Pinpoint the cell where the given text exists, returning its (x, y) midpoint coordinate. 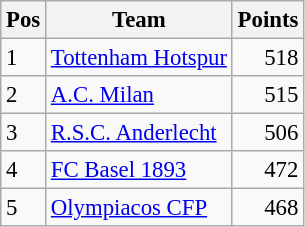
4 (24, 170)
Pos (24, 20)
3 (24, 133)
515 (268, 95)
R.S.C. Anderlecht (140, 133)
Team (140, 20)
Tottenham Hotspur (140, 58)
1 (24, 58)
FC Basel 1893 (140, 170)
A.C. Milan (140, 95)
506 (268, 133)
518 (268, 58)
472 (268, 170)
2 (24, 95)
468 (268, 208)
Olympiacos CFP (140, 208)
5 (24, 208)
Points (268, 20)
